Capture the cell that displays the provided text and extract its [x, y] central coordinate. 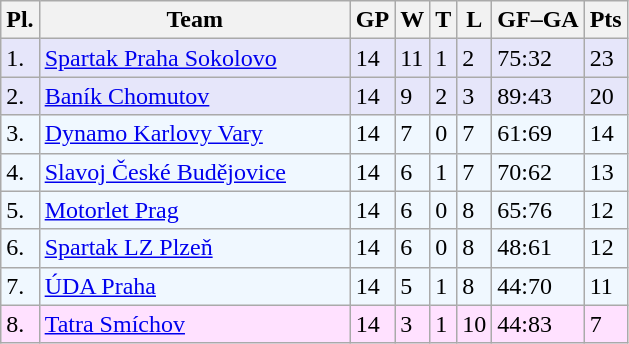
3. [20, 134]
1. [20, 58]
44:83 [538, 324]
GP [372, 20]
10 [474, 324]
70:62 [538, 172]
GF–GA [538, 20]
Baník Chomutov [194, 96]
4. [20, 172]
Dynamo Karlovy Vary [194, 134]
Spartak LZ Plzeň [194, 248]
T [444, 20]
W [412, 20]
2. [20, 96]
9 [412, 96]
89:43 [538, 96]
Tatra Smíchov [194, 324]
Motorlet Prag [194, 210]
7. [20, 286]
65:76 [538, 210]
48:61 [538, 248]
61:69 [538, 134]
8. [20, 324]
ÚDA Praha [194, 286]
5 [412, 286]
44:70 [538, 286]
L [474, 20]
20 [606, 96]
75:32 [538, 58]
6. [20, 248]
5. [20, 210]
23 [606, 58]
Pl. [20, 20]
Pts [606, 20]
Slavoj České Budějovice [194, 172]
13 [606, 172]
Team [194, 20]
Spartak Praha Sokolovo [194, 58]
